Search for the cell housing the specified text and yield its [X, Y] center coordinate. 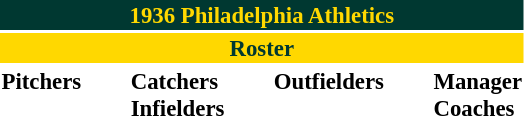
Roster [262, 48]
1936 Philadelphia Athletics [262, 15]
